Determine the [x, y] coordinate at the center of the cell enclosing the given text.  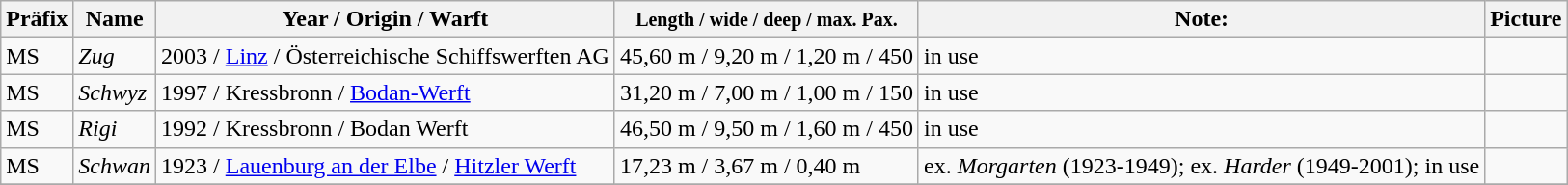
1992 / Kressbronn / Bodan Werft [386, 129]
46,50 m / 9,50 m / 1,60 m / 450 [766, 129]
1923 / Lauenburg an der Elbe / Hitzler Werft [386, 166]
31,20 m / 7,00 m / 1,00 m / 150 [766, 92]
1997 / Kressbronn / Bodan-Werft [386, 92]
2003 / Linz / Österreichische Schiffswerften AG [386, 56]
17,23 m / 3,67 m / 0,40 m [766, 166]
Name [115, 19]
Note: [1202, 19]
Schwyz [115, 92]
45,60 m / 9,20 m / 1,20 m / 450 [766, 56]
Zug [115, 56]
ex. Morgarten (1923-1949); ex. Harder (1949-2001); in use [1202, 166]
Picture [1526, 19]
Rigi [115, 129]
Year / Origin / Warft [386, 19]
Präfix [37, 19]
Schwan [115, 166]
Length / wide / deep / max. Pax. [766, 19]
